Determine the [X, Y] coordinate at the center of the cell enclosing the given text.  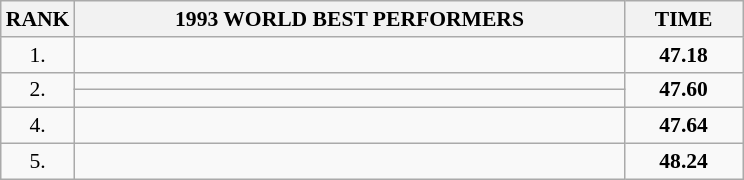
RANK [38, 19]
TIME [684, 19]
1. [38, 55]
47.60 [684, 90]
1993 WORLD BEST PERFORMERS [349, 19]
4. [38, 126]
47.64 [684, 126]
47.18 [684, 55]
2. [38, 90]
48.24 [684, 162]
5. [38, 162]
